Search for the cell housing the specified text and yield its (x, y) center coordinate. 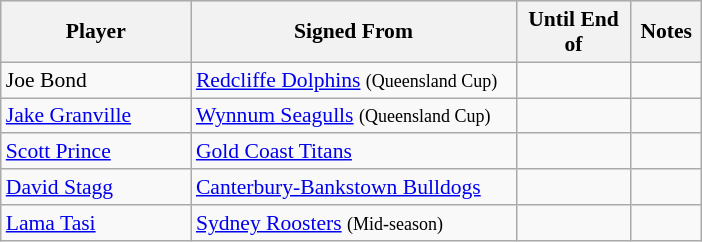
Player (96, 32)
Notes (666, 32)
Signed From (354, 32)
Gold Coast Titans (354, 152)
Until End of (574, 32)
Scott Prince (96, 152)
Jake Granville (96, 116)
Lama Tasi (96, 223)
Canterbury-Bankstown Bulldogs (354, 187)
Redcliffe Dolphins (Queensland Cup) (354, 80)
David Stagg (96, 187)
Joe Bond (96, 80)
Wynnum Seagulls (Queensland Cup) (354, 116)
Sydney Roosters (Mid-season) (354, 223)
